Output the [x, y] coordinate of the center of the cell containing the given text.  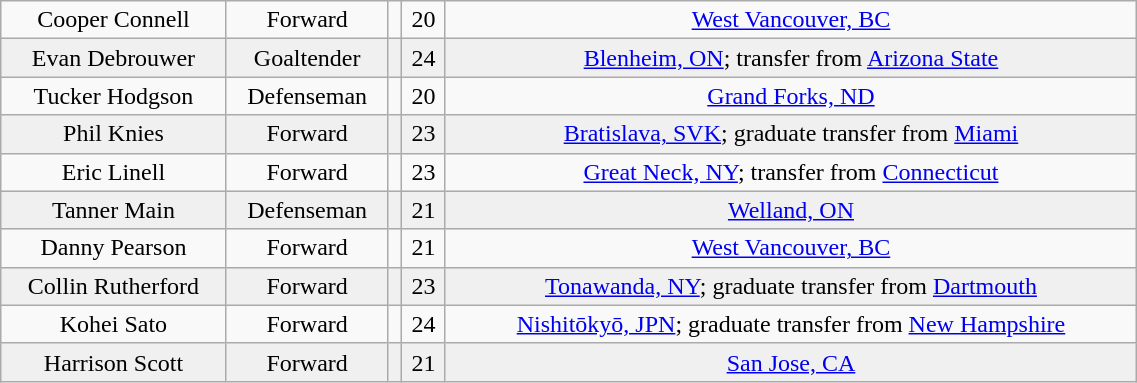
Great Neck, NY; transfer from Connecticut [791, 172]
Welland, ON [791, 210]
Kohei Sato [114, 324]
Nishitōkyō, JPN; graduate transfer from New Hampshire [791, 324]
Cooper Connell [114, 20]
Collin Rutherford [114, 286]
Goaltender [307, 58]
Evan Debrouwer [114, 58]
San Jose, CA [791, 362]
Harrison Scott [114, 362]
Tonawanda, NY; graduate transfer from Dartmouth [791, 286]
Phil Knies [114, 134]
Eric Linell [114, 172]
Grand Forks, ND [791, 96]
Danny Pearson [114, 248]
Blenheim, ON; transfer from Arizona State [791, 58]
Tucker Hodgson [114, 96]
Tanner Main [114, 210]
Bratislava, SVK; graduate transfer from Miami [791, 134]
